Provide the (x, y) coordinate of the cell's center where the given text is located.  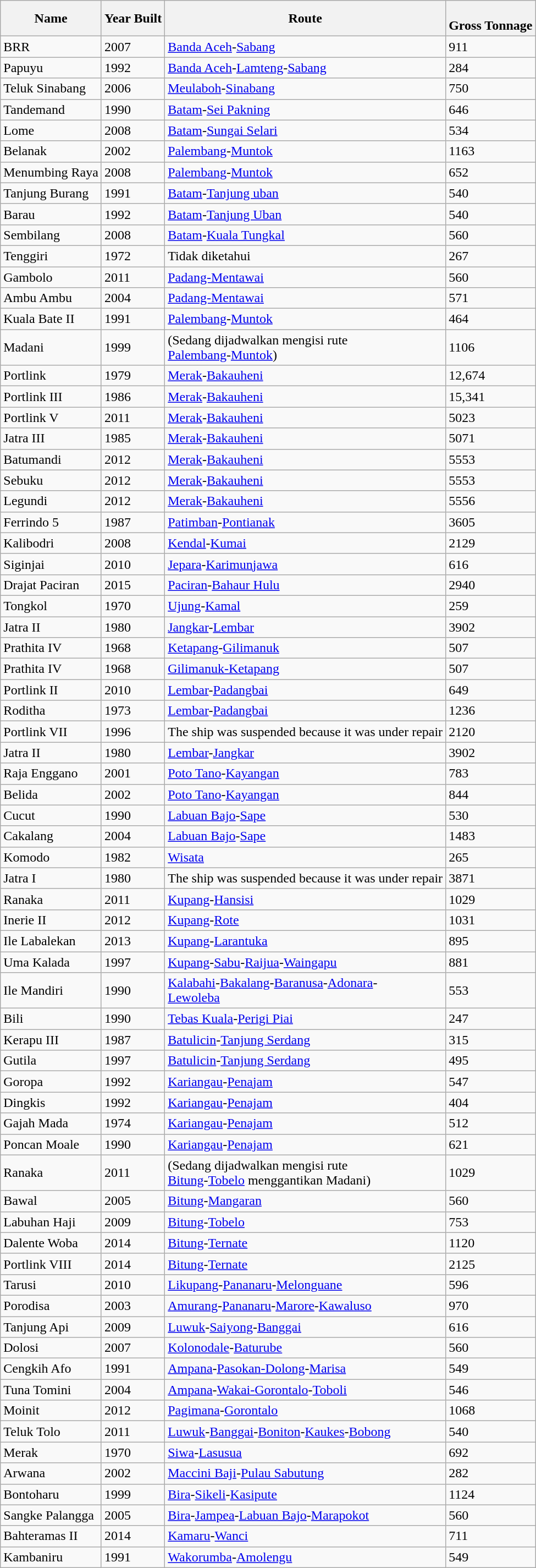
Wisata (306, 857)
Ampana-Pasokan-Dolong-Marisa (306, 1369)
1996 (133, 732)
1982 (133, 857)
750 (490, 89)
(Sedang dijadwalkan mengisi ruteBitung-Tobelo menggantikan Madani) (306, 1173)
711 (490, 1536)
Tuna Tomini (51, 1390)
Lembar-Jangkar (306, 753)
1163 (490, 151)
BRR (51, 47)
Banda Aceh-Sabang (306, 47)
Ampana-Wakai-Gorontalo-Toboli (306, 1390)
Route (306, 19)
1972 (133, 256)
1979 (133, 376)
Drajat Paciran (51, 585)
Tarusi (51, 1285)
15,341 (490, 397)
Jatra III (51, 438)
Portlink V (51, 418)
Wakorumba-Amolengu (306, 1557)
Portlink VII (51, 732)
2013 (133, 941)
2001 (133, 774)
Kalibodri (51, 543)
Jepara-Karimunjawa (306, 564)
282 (490, 1473)
Luwuk-Banggai-Boniton-Kaukes-Bobong (306, 1432)
Banda Aceh-Lamteng-Sabang (306, 68)
621 (490, 1144)
Gross Tonnage (490, 19)
534 (490, 130)
5023 (490, 418)
Bawal (51, 1201)
284 (490, 68)
259 (490, 606)
Bili (51, 1019)
Tidak diketahui (306, 256)
1031 (490, 920)
Menumbing Raya (51, 172)
Kambaniru (51, 1557)
Teluk Sinabang (51, 89)
596 (490, 1285)
547 (490, 1082)
Dolosi (51, 1348)
Bitung-Tobelo (306, 1222)
1985 (133, 438)
Kuala Bate II (51, 319)
1236 (490, 711)
Merak (51, 1452)
Gambolo (51, 277)
Bitung-Mangaran (306, 1201)
12,674 (490, 376)
571 (490, 298)
Tongkol (51, 606)
970 (490, 1306)
649 (490, 690)
895 (490, 941)
Kupang-Sabu-Raijua-Waingapu (306, 962)
Cengkih Afo (51, 1369)
Inerie II (51, 920)
Batumandi (51, 459)
Belanak (51, 151)
1068 (490, 1411)
Tanjung Api (51, 1326)
Meulaboh-Sinabang (306, 89)
Bira-Sikeli-Kasipute (306, 1494)
Bahteramas II (51, 1536)
Porodisa (51, 1306)
Bira-Jampea-Labuan Bajo-Marapokot (306, 1515)
5556 (490, 501)
Ferrindo 5 (51, 522)
646 (490, 109)
Cakalang (51, 836)
Batam-Kuala Tungkal (306, 235)
Kupang-Larantuka (306, 941)
2015 (133, 585)
Ambu Ambu (51, 298)
Year Built (133, 19)
265 (490, 857)
530 (490, 815)
Jangkar-Lembar (306, 627)
Paciran-Bahaur Hulu (306, 585)
652 (490, 172)
Kalabahi-Bakalang-Baranusa-Adonara-Lewoleba (306, 990)
2129 (490, 543)
2125 (490, 1264)
844 (490, 794)
2940 (490, 585)
1106 (490, 348)
Ile Labalekan (51, 941)
Papuyu (51, 68)
Lome (51, 130)
404 (490, 1103)
267 (490, 256)
Batam-Sei Pakning (306, 109)
Amurang-Pananaru-Marore-Kawaluso (306, 1306)
Batam-Sungai Selari (306, 130)
692 (490, 1452)
546 (490, 1390)
1483 (490, 836)
Kupang-Hansisi (306, 899)
Komodo (51, 857)
Likupang-Pananaru-Melonguane (306, 1285)
Portlink (51, 376)
Sembilang (51, 235)
Roditha (51, 711)
Ketapang-Gilimanuk (306, 648)
3605 (490, 522)
3871 (490, 878)
Madani (51, 348)
315 (490, 1040)
Legundi (51, 501)
464 (490, 319)
Kendal-Kumai (306, 543)
2006 (133, 89)
Gutila (51, 1061)
Goropa (51, 1082)
Jatra I (51, 878)
Uma Kalada (51, 962)
2003 (133, 1306)
553 (490, 990)
Gilimanuk-Ketapang (306, 669)
495 (490, 1061)
Kolonodale-Baturube (306, 1348)
Raja Enggano (51, 774)
Kerapu III (51, 1040)
512 (490, 1123)
1124 (490, 1494)
Moinit (51, 1411)
Tebas Kuala-Perigi Piai (306, 1019)
Tandemand (51, 109)
Batam-Tanjung uban (306, 193)
Sebuku (51, 480)
Tanjung Burang (51, 193)
Gajah Mada (51, 1123)
Tenggiri (51, 256)
Sangke Palangga (51, 1515)
Portlink III (51, 397)
Dingkis (51, 1103)
Poncan Moale (51, 1144)
Pagimana-Gorontalo (306, 1411)
753 (490, 1222)
Ujung-Kamal (306, 606)
247 (490, 1019)
Siwa-Lasusua (306, 1452)
Belida (51, 794)
2120 (490, 732)
Portlink VIII (51, 1264)
Cucut (51, 815)
Maccini Baji-Pulau Sabutung (306, 1473)
Name (51, 19)
Ile Mandiri (51, 990)
Barau (51, 214)
Arwana (51, 1473)
Batam-Tanjung Uban (306, 214)
Kupang-Rote (306, 920)
Patimban-Pontianak (306, 522)
Labuhan Haji (51, 1222)
1120 (490, 1243)
911 (490, 47)
Portlink II (51, 690)
881 (490, 962)
5071 (490, 438)
1986 (133, 397)
1973 (133, 711)
Dalente Woba (51, 1243)
1974 (133, 1123)
Kamaru-Wanci (306, 1536)
783 (490, 774)
Teluk Tolo (51, 1432)
Luwuk-Saiyong-Banggai (306, 1326)
Siginjai (51, 564)
(Sedang dijadwalkan mengisi rutePalembang-Muntok) (306, 348)
Bontoharu (51, 1494)
